Extract the (x, y) coordinate from the center of the cell holding the provided text.  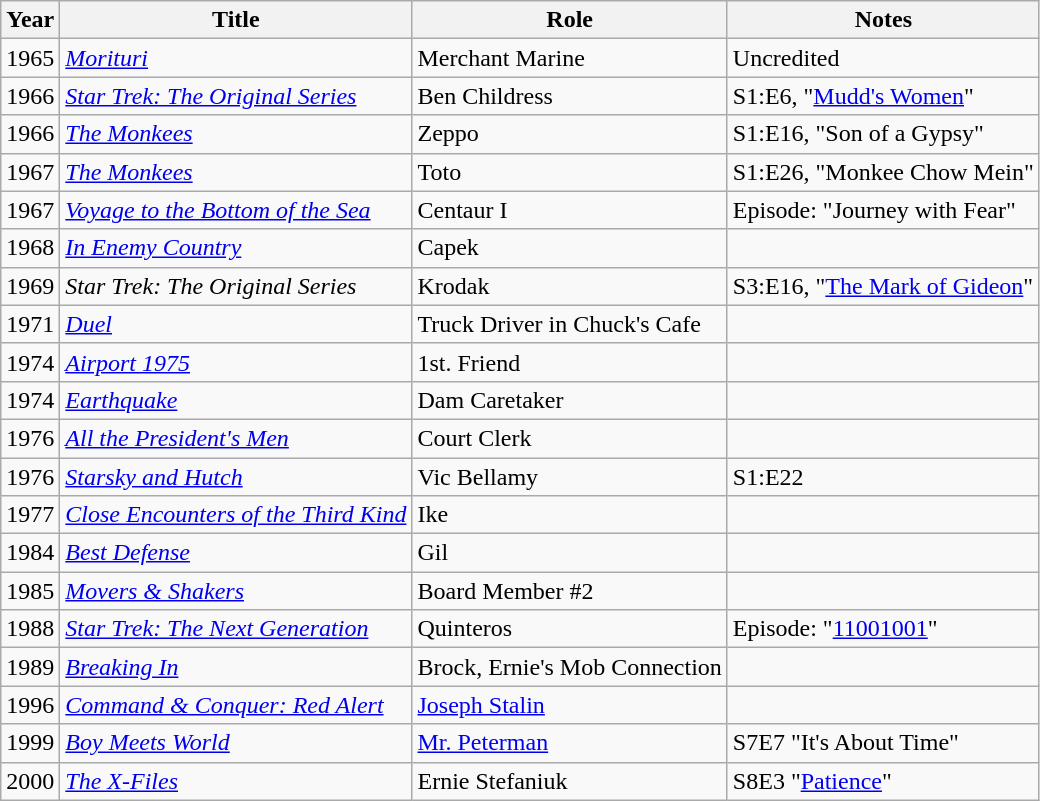
Zeppo (570, 134)
Toto (570, 172)
S3:E16, "The Mark of Gideon" (883, 286)
S1:E6, "Mudd's Women" (883, 96)
Close Encounters of the Third Kind (236, 515)
S1:E22 (883, 477)
1985 (30, 591)
Dam Caretaker (570, 400)
1965 (30, 58)
Breaking In (236, 667)
All the President's Men (236, 438)
Ben Childress (570, 96)
Earthquake (236, 400)
1984 (30, 553)
1969 (30, 286)
Command & Conquer: Red Alert (236, 705)
1996 (30, 705)
Star Trek: The Next Generation (236, 629)
Quinteros (570, 629)
Merchant Marine (570, 58)
Airport 1975 (236, 362)
1988 (30, 629)
Uncredited (883, 58)
Morituri (236, 58)
Year (30, 20)
Capek (570, 248)
Duel (236, 324)
S1:E26, "Monkee Chow Mein" (883, 172)
Ernie Stefaniuk (570, 781)
Vic Bellamy (570, 477)
S1:E16, "Son of a Gypsy" (883, 134)
Joseph Stalin (570, 705)
Episode: "11001001" (883, 629)
Title (236, 20)
The X-Files (236, 781)
1968 (30, 248)
Notes (883, 20)
Ike (570, 515)
Gil (570, 553)
1999 (30, 743)
Best Defense (236, 553)
Voyage to the Bottom of the Sea (236, 210)
In Enemy Country (236, 248)
Role (570, 20)
Court Clerk (570, 438)
Movers & Shakers (236, 591)
S8E3 "Patience" (883, 781)
Mr. Peterman (570, 743)
Krodak (570, 286)
1971 (30, 324)
S7E7 "It's About Time" (883, 743)
Centaur I (570, 210)
Board Member #2 (570, 591)
Brock, Ernie's Mob Connection (570, 667)
1st. Friend (570, 362)
Truck Driver in Chuck's Cafe (570, 324)
1977 (30, 515)
Starsky and Hutch (236, 477)
1989 (30, 667)
Boy Meets World (236, 743)
Episode: "Journey with Fear" (883, 210)
2000 (30, 781)
